For the text-containing cell, return its midpoint in (X, Y) coordinate format. 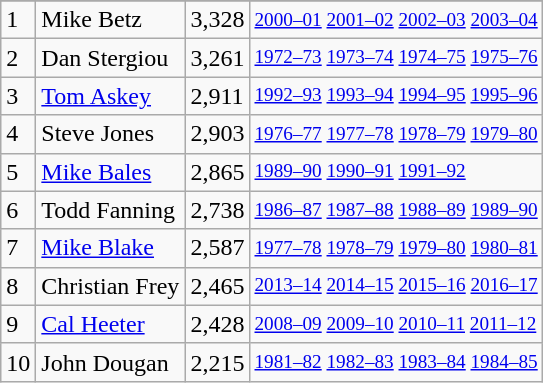
2,903 (218, 134)
Tom Askey (110, 96)
1 (18, 20)
9 (18, 324)
John Dougan (110, 362)
Steve Jones (110, 134)
1972–73 1973–74 1974–75 1975–76 (396, 58)
2013–14 2014–15 2015–16 2016–17 (396, 286)
3,328 (218, 20)
6 (18, 210)
7 (18, 248)
3,261 (218, 58)
2000–01 2001–02 2002–03 2003–04 (396, 20)
2 (18, 58)
Christian Frey (110, 286)
Todd Fanning (110, 210)
2,738 (218, 210)
2,865 (218, 172)
2,465 (218, 286)
1992–93 1993–94 1994–95 1995–96 (396, 96)
8 (18, 286)
Mike Blake (110, 248)
4 (18, 134)
Mike Betz (110, 20)
1989–90 1990–91 1991–92 (396, 172)
1976–77 1977–78 1978–79 1979–80 (396, 134)
1981–82 1982–83 1983–84 1984–85 (396, 362)
1977–78 1978–79 1979–80 1980–81 (396, 248)
3 (18, 96)
Cal Heeter (110, 324)
Dan Stergiou (110, 58)
2,911 (218, 96)
2008–09 2009–10 2010–11 2011–12 (396, 324)
10 (18, 362)
2,428 (218, 324)
2,587 (218, 248)
Mike Bales (110, 172)
5 (18, 172)
1986–87 1987–88 1988–89 1989–90 (396, 210)
2,215 (218, 362)
